Scan for the cell matching the given text and deliver its (x, y) coordinate at center. 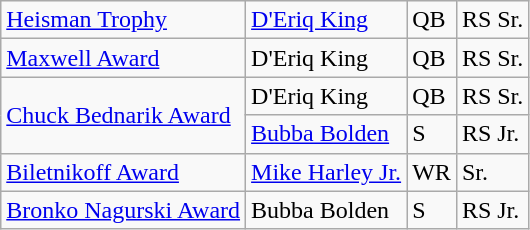
Biletnikoff Award (124, 172)
Mike Harley Jr. (326, 172)
Maxwell Award (124, 58)
Sr. (492, 172)
Heisman Trophy (124, 20)
WR (432, 172)
Chuck Bednarik Award (124, 115)
Bronko Nagurski Award (124, 210)
